For the text-containing cell, return its midpoint in [x, y] coordinate format. 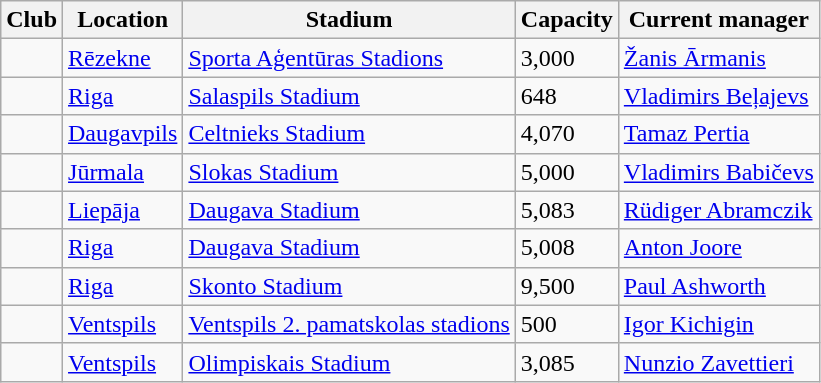
5,083 [566, 210]
Celtnieks Stadium [349, 134]
4,070 [566, 134]
Rēzekne [123, 58]
Nunzio Zavettieri [718, 362]
5,008 [566, 248]
Skonto Stadium [349, 286]
Capacity [566, 20]
648 [566, 96]
Ventspils 2. pamatskolas stadions [349, 324]
Tamaz Pertia [718, 134]
Slokas Stadium [349, 172]
Club [32, 20]
500 [566, 324]
Vladimirs Beļajevs [718, 96]
Olimpiskais Stadium [349, 362]
Igor Kichigin [718, 324]
Salaspils Stadium [349, 96]
3,000 [566, 58]
Anton Joore [718, 248]
Current manager [718, 20]
9,500 [566, 286]
Location [123, 20]
Vladimirs Babičevs [718, 172]
Paul Ashworth [718, 286]
Žanis Ārmanis [718, 58]
Stadium [349, 20]
Liepāja [123, 210]
Rüdiger Abramczik [718, 210]
Daugavpils [123, 134]
3,085 [566, 362]
Jūrmala [123, 172]
Sporta Aģentūras Stadions [349, 58]
5,000 [566, 172]
